Locate the cell with the specified text and output its [X, Y] center coordinate. 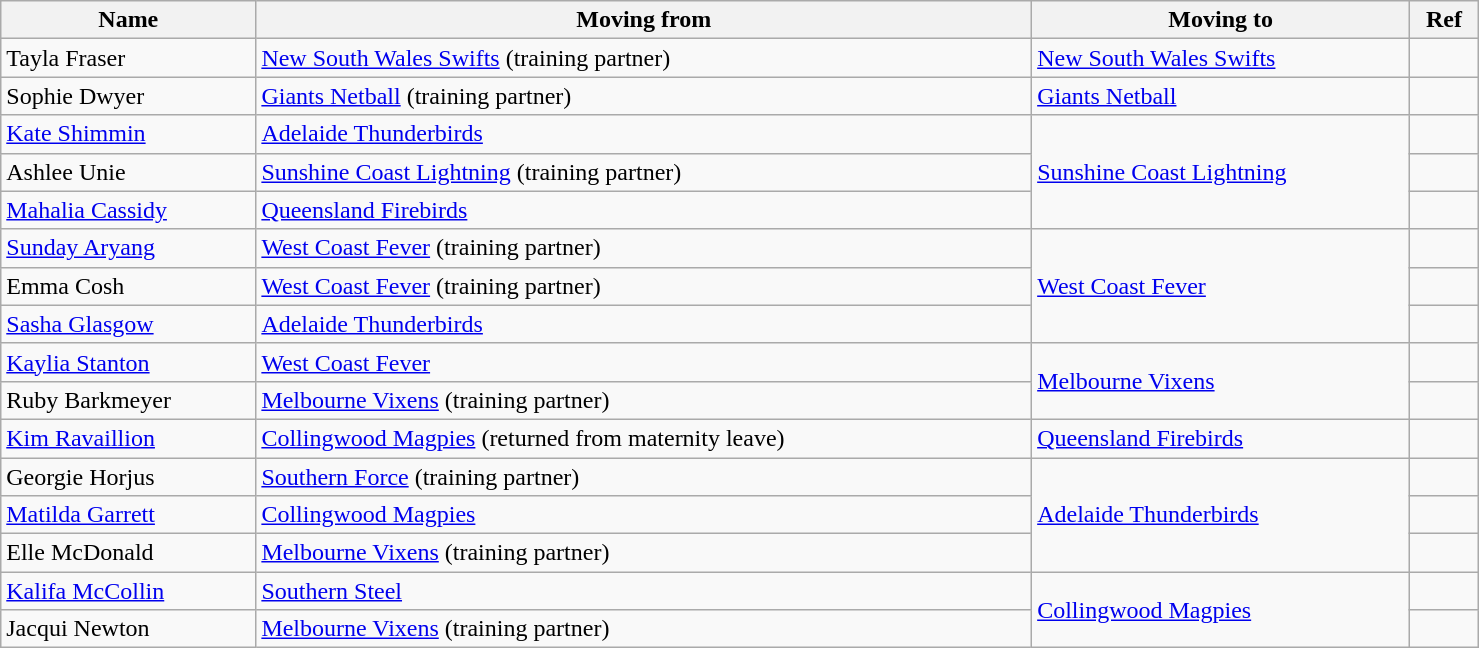
Sunshine Coast Lightning [1221, 172]
Giants Netball [1221, 96]
Matilda Garrett [128, 515]
Ruby Barkmeyer [128, 400]
New South Wales Swifts (training partner) [644, 58]
Kate Shimmin [128, 134]
Moving to [1221, 20]
Collingwood Magpies (returned from maternity leave) [644, 438]
Sasha Glasgow [128, 324]
Emma Cosh [128, 286]
Kim Ravaillion [128, 438]
Name [128, 20]
Sophie Dwyer [128, 96]
Ref [1444, 20]
Giants Netball (training partner) [644, 96]
Georgie Horjus [128, 477]
Sunday Aryang [128, 248]
Moving from [644, 20]
Ashlee Unie [128, 172]
Melbourne Vixens [1221, 381]
Tayla Fraser [128, 58]
New South Wales Swifts [1221, 58]
Southern Steel [644, 591]
Mahalia Cassidy [128, 210]
Kaylia Stanton [128, 362]
Jacqui Newton [128, 629]
Kalifa McCollin [128, 591]
Southern Force (training partner) [644, 477]
Sunshine Coast Lightning (training partner) [644, 172]
Elle McDonald [128, 553]
